Pinpoint the cell where the given text exists, returning its [X, Y] midpoint coordinate. 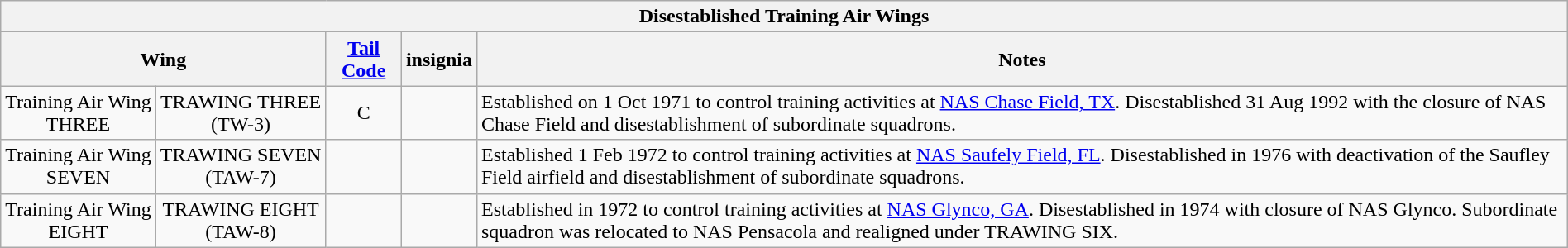
Disestablished Training Air Wings [784, 17]
insignia [438, 60]
C [364, 112]
Training Air WingEIGHT [78, 220]
Training Air WingSEVEN [78, 167]
TRAWING SEVEN(TAW-7) [241, 167]
TRAWING EIGHT(TAW-8) [241, 220]
Wing [164, 60]
TRAWING THREE(TW-3) [241, 112]
Notes [1022, 60]
Tail Code [364, 60]
Training Air WingTHREE [78, 112]
